Search for the cell housing the specified text and yield its (X, Y) center coordinate. 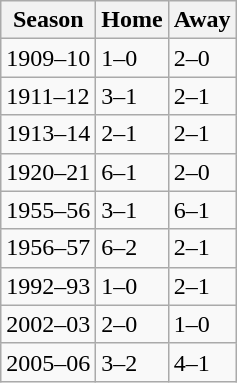
1920–21 (48, 172)
2005–06 (48, 362)
Season (48, 20)
6–2 (132, 248)
4–1 (202, 362)
Away (202, 20)
1992–93 (48, 286)
Home (132, 20)
1955–56 (48, 210)
1911–12 (48, 96)
1913–14 (48, 134)
1956–57 (48, 248)
3–2 (132, 362)
1909–10 (48, 58)
2002–03 (48, 324)
